Scan for the cell matching the given text and deliver its (x, y) coordinate at center. 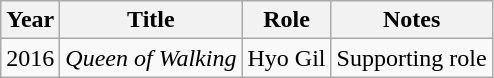
Notes (412, 20)
Queen of Walking (151, 58)
Title (151, 20)
2016 (30, 58)
Role (286, 20)
Year (30, 20)
Supporting role (412, 58)
Hyo Gil (286, 58)
